Pinpoint the cell where the given text exists, returning its (X, Y) midpoint coordinate. 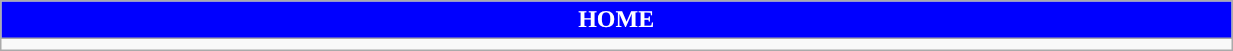
HOME (616, 20)
